Find where the given text appears and provide that cell's center as (X, Y) coordinate. 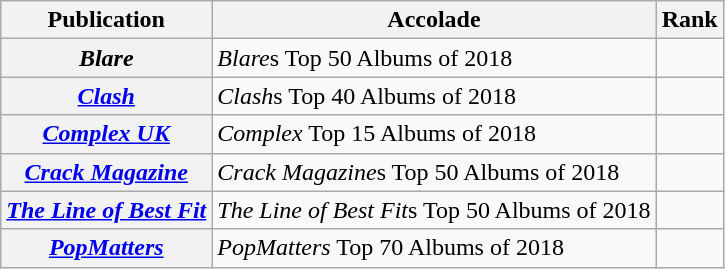
Rank (690, 20)
Crack Magazine (106, 172)
PopMatters Top 70 Albums of 2018 (434, 248)
Clash (106, 96)
Publication (106, 20)
Accolade (434, 20)
Clashs Top 40 Albums of 2018 (434, 96)
The Line of Best Fit (106, 210)
Blare (106, 58)
Complex Top 15 Albums of 2018 (434, 134)
Crack Magazines Top 50 Albums of 2018 (434, 172)
Complex UK (106, 134)
PopMatters (106, 248)
Blares Top 50 Albums of 2018 (434, 58)
The Line of Best Fits Top 50 Albums of 2018 (434, 210)
